Scan for the cell matching the given text and deliver its [x, y] coordinate at center. 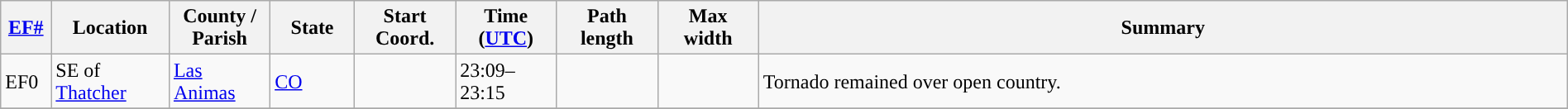
Summary [1163, 28]
State [313, 28]
Location [111, 28]
23:09–23:15 [506, 81]
County / Parish [219, 28]
CO [313, 81]
Time (UTC) [506, 28]
EF0 [26, 81]
Max width [708, 28]
Path length [607, 28]
Las Animas [219, 81]
Tornado remained over open country. [1163, 81]
Start Coord. [404, 28]
EF# [26, 28]
SE of Thatcher [111, 81]
